Determine the (x, y) coordinate at the center of the cell enclosing the given text.  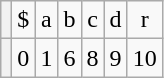
1 (46, 58)
d (116, 20)
10 (144, 58)
c (92, 20)
0 (24, 58)
r (144, 20)
9 (116, 58)
b (70, 20)
a (46, 20)
6 (70, 58)
$ (24, 20)
8 (92, 58)
